Scan for the cell matching the given text and deliver its [x, y] coordinate at center. 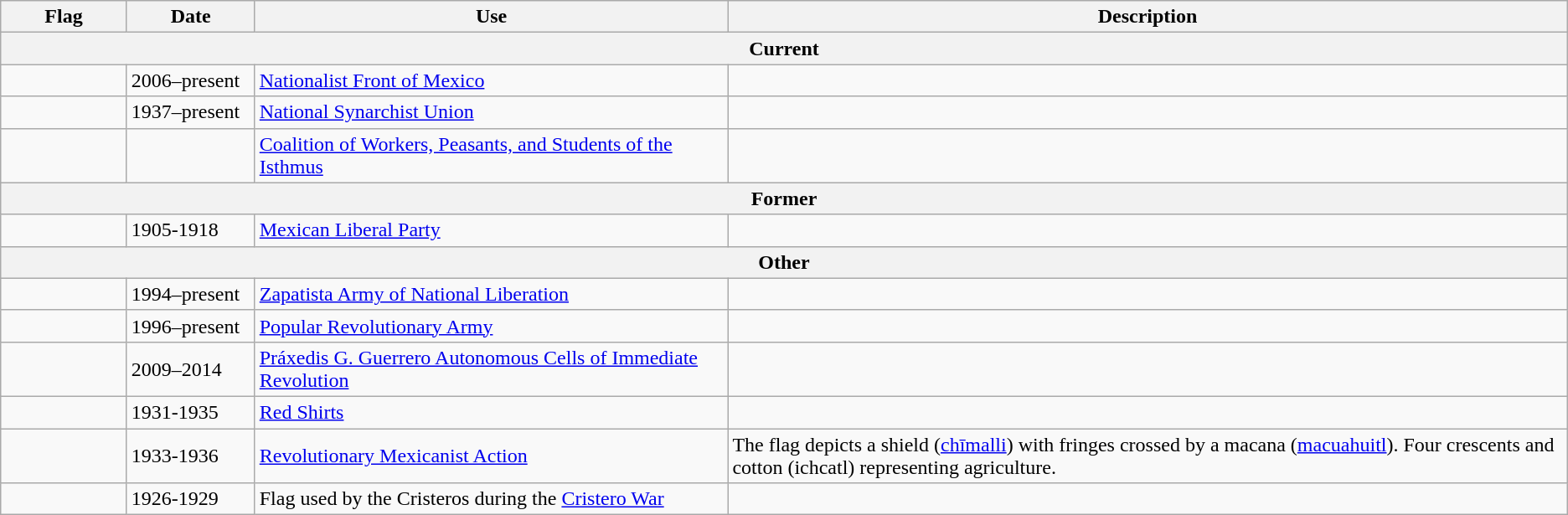
1931-1935 [191, 412]
1926-1929 [191, 499]
Current [784, 49]
Flag used by the Cristeros during the Cristero War [491, 499]
National Synarchist Union [491, 112]
2009–2014 [191, 368]
1937–present [191, 112]
1905-1918 [191, 230]
Revolutionary Mexicanist Action [491, 456]
Former [784, 198]
2006–present [191, 80]
1933-1936 [191, 456]
Use [491, 17]
Flag [64, 17]
Other [784, 262]
1996–present [191, 326]
Popular Revolutionary Army [491, 326]
Nationalist Front of Mexico [491, 80]
Red Shirts [491, 412]
Coalition of Workers, Peasants, and Students of the Isthmus [491, 156]
Zapatista Army of National Liberation [491, 294]
The flag depicts a shield (chīmalli) with fringes crossed by a macana (macuahuitl). Four crescents and cotton (ichcatl) representing agriculture. [1148, 456]
Date [191, 17]
Práxedis G. Guerrero Autonomous Cells of Immediate Revolution [491, 368]
Description [1148, 17]
1994–present [191, 294]
Mexican Liberal Party [491, 230]
